Extract the (x, y) coordinate from the center of the cell holding the provided text.  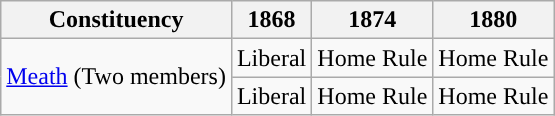
1868 (271, 20)
1880 (494, 20)
Constituency (116, 20)
Meath (Two members) (116, 77)
1874 (372, 20)
